Provide the [x, y] coordinate of the cell's center where the given text is located.  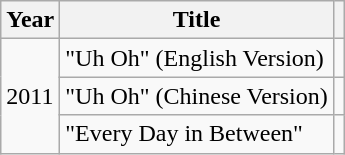
"Every Day in Between" [197, 134]
2011 [30, 96]
"Uh Oh" (English Version) [197, 58]
Year [30, 20]
Title [197, 20]
"Uh Oh" (Chinese Version) [197, 96]
